Locate the cell with the specified text and output its (X, Y) center coordinate. 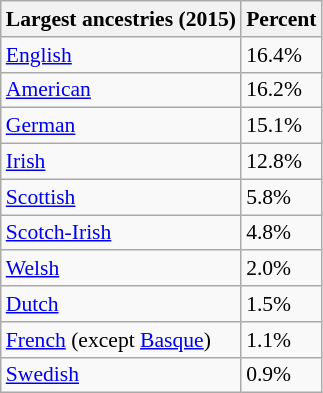
French (except Basque) (121, 340)
Largest ancestries (2015) (121, 19)
German (121, 126)
16.4% (281, 55)
1.5% (281, 304)
4.8% (281, 233)
Welsh (121, 269)
16.2% (281, 90)
Dutch (121, 304)
Swedish (121, 375)
American (121, 90)
Scottish (121, 197)
0.9% (281, 375)
12.8% (281, 162)
15.1% (281, 126)
5.8% (281, 197)
Scotch-Irish (121, 233)
Percent (281, 19)
Irish (121, 162)
English (121, 55)
2.0% (281, 269)
1.1% (281, 340)
